Pinpoint the cell where the given text exists, returning its [X, Y] midpoint coordinate. 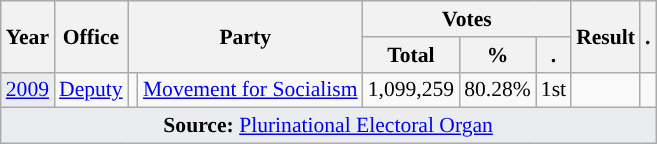
Deputy [91, 90]
Office [91, 36]
Result [606, 36]
Votes [467, 19]
1,099,259 [411, 90]
% [498, 55]
1st [554, 90]
80.28% [498, 90]
Party [246, 36]
Source: Plurinational Electoral Organ [328, 126]
Total [411, 55]
Year [28, 36]
2009 [28, 90]
Movement for Socialism [250, 90]
